Return [x, y] of the center of cell containing provided text 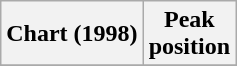
Peak position [189, 34]
Chart (1998) [72, 34]
